Return (X, Y) of the center of cell containing provided text 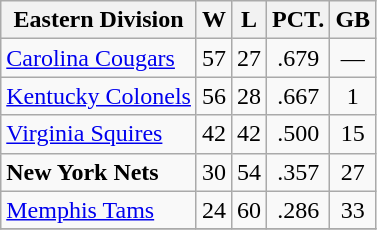
New York Nets (99, 172)
.667 (298, 96)
57 (214, 58)
15 (353, 134)
— (353, 58)
33 (353, 210)
GB (353, 20)
Kentucky Colonels (99, 96)
Eastern Division (99, 20)
60 (250, 210)
PCT. (298, 20)
.679 (298, 58)
28 (250, 96)
24 (214, 210)
.500 (298, 134)
30 (214, 172)
54 (250, 172)
Virginia Squires (99, 134)
.286 (298, 210)
Memphis Tams (99, 210)
W (214, 20)
Carolina Cougars (99, 58)
L (250, 20)
.357 (298, 172)
1 (353, 96)
56 (214, 96)
